Search for the cell housing the specified text and yield its [x, y] center coordinate. 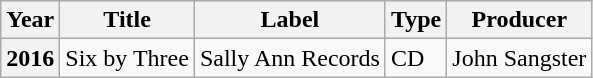
2016 [30, 58]
Type [416, 20]
Year [30, 20]
Sally Ann Records [290, 58]
Six by Three [128, 58]
Producer [520, 20]
CD [416, 58]
Title [128, 20]
John Sangster [520, 58]
Label [290, 20]
